Search for the cell housing the specified text and yield its [x, y] center coordinate. 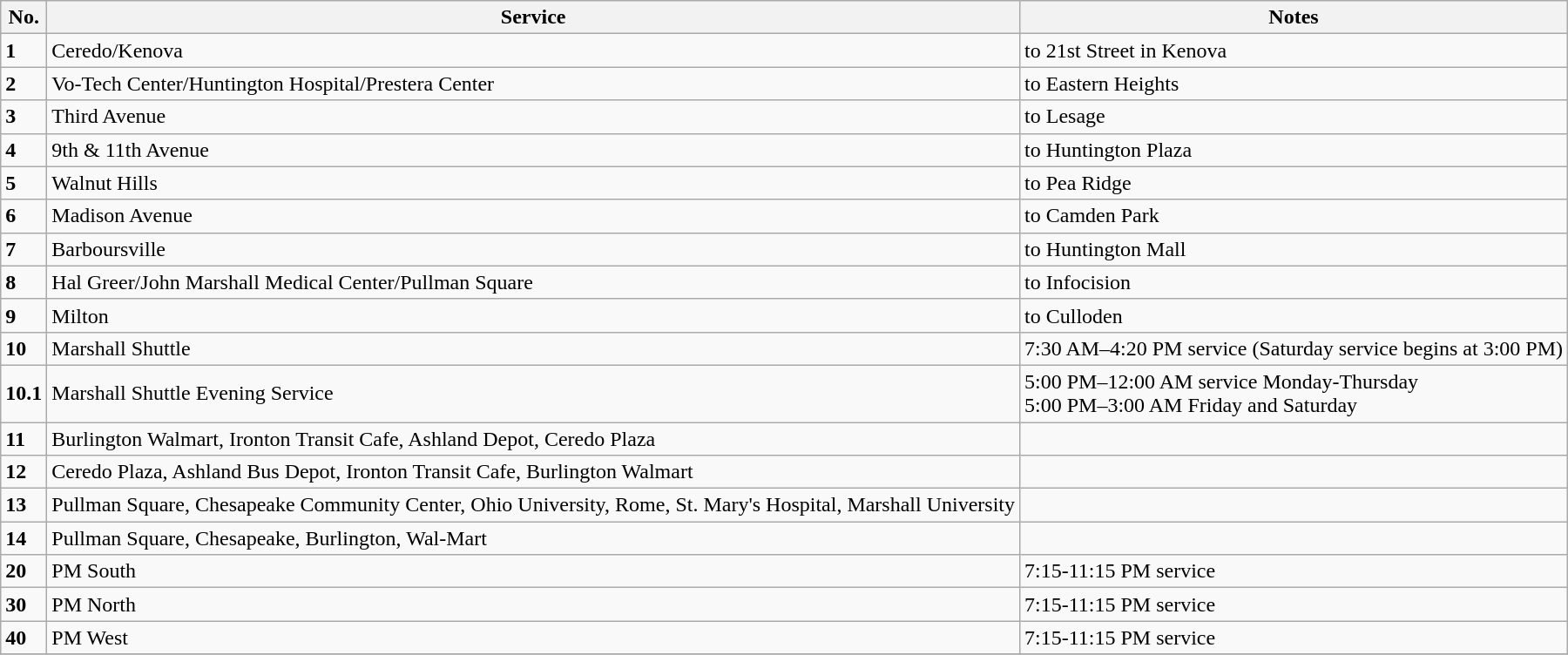
PM West [533, 638]
9 [24, 315]
5 [24, 183]
to 21st Street in Kenova [1294, 51]
4 [24, 150]
13 [24, 505]
Burlington Walmart, Ironton Transit Cafe, Ashland Depot, Ceredo Plaza [533, 438]
Ceredo Plaza, Ashland Bus Depot, Ironton Transit Cafe, Burlington Walmart [533, 472]
5:00 PM–12:00 AM service Monday-Thursday 5:00 PM–3:00 AM Friday and Saturday [1294, 394]
No. [24, 17]
6 [24, 216]
7 [24, 249]
to Eastern Heights [1294, 84]
Service [533, 17]
Walnut Hills [533, 183]
3 [24, 117]
Marshall Shuttle [533, 348]
to Culloden [1294, 315]
to Huntington Plaza [1294, 150]
to Infocision [1294, 282]
Hal Greer/John Marshall Medical Center/Pullman Square [533, 282]
10 [24, 348]
Ceredo/Kenova [533, 51]
2 [24, 84]
7:30 AM–4:20 PM service (Saturday service begins at 3:00 PM) [1294, 348]
Notes [1294, 17]
40 [24, 638]
20 [24, 571]
to Pea Ridge [1294, 183]
12 [24, 472]
Milton [533, 315]
Pullman Square, Chesapeake, Burlington, Wal-Mart [533, 538]
Madison Avenue [533, 216]
1 [24, 51]
PM North [533, 604]
8 [24, 282]
to Huntington Mall [1294, 249]
Vo-Tech Center/Huntington Hospital/Prestera Center [533, 84]
Barboursville [533, 249]
to Lesage [1294, 117]
PM South [533, 571]
30 [24, 604]
10.1 [24, 394]
to Camden Park [1294, 216]
11 [24, 438]
9th & 11th Avenue [533, 150]
Marshall Shuttle Evening Service [533, 394]
Third Avenue [533, 117]
Pullman Square, Chesapeake Community Center, Ohio University, Rome, St. Mary's Hospital, Marshall University [533, 505]
14 [24, 538]
